Scan for the cell matching the given text and deliver its [x, y] coordinate at center. 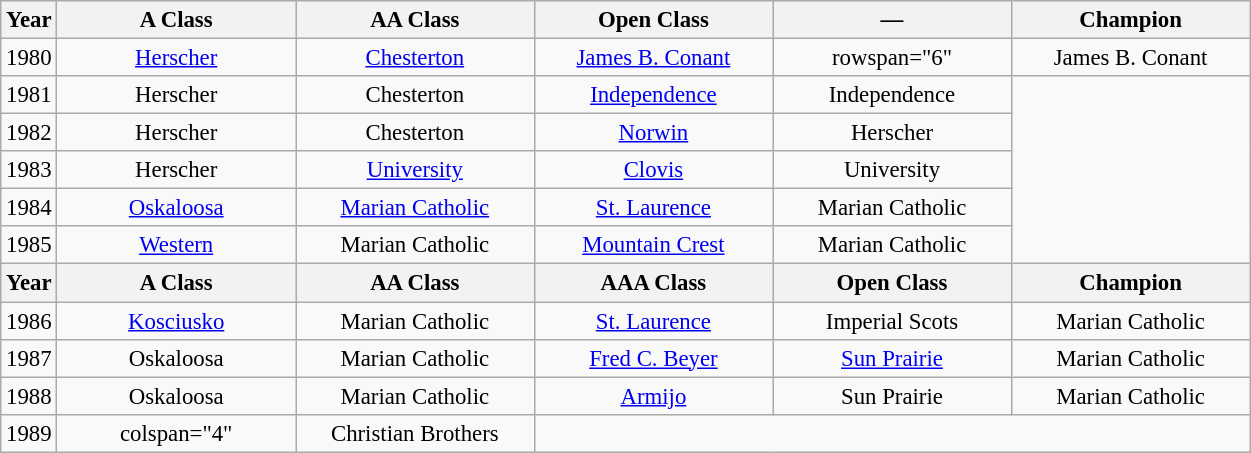
Fred C. Beyer [654, 358]
1989 [29, 433]
1982 [29, 133]
1986 [29, 321]
Western [176, 245]
1985 [29, 245]
1984 [29, 208]
Armijo [654, 396]
1988 [29, 396]
Imperial Scots [892, 321]
Kosciusko [176, 321]
rowspan="6" [892, 58]
Clovis [654, 170]
1981 [29, 95]
1980 [29, 58]
1987 [29, 358]
Norwin [654, 133]
1983 [29, 170]
colspan="4" [176, 433]
— [892, 20]
Mountain Crest [654, 245]
Christian Brothers [416, 433]
AAA Class [654, 283]
